Capture the cell that displays the provided text and extract its [x, y] central coordinate. 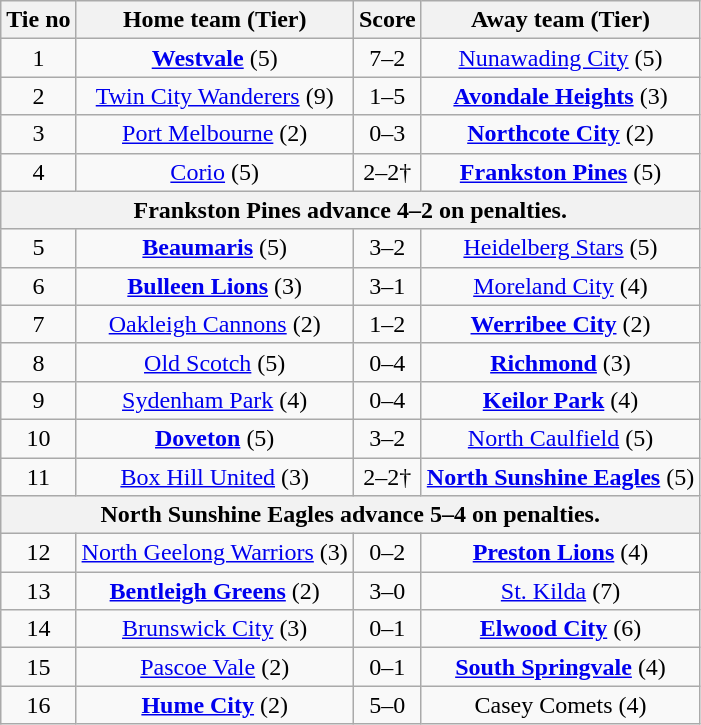
10 [38, 438]
Keilor Park (4) [560, 400]
1–5 [387, 96]
3 [38, 134]
Frankston Pines (5) [560, 172]
Werribee City (2) [560, 324]
0–3 [387, 134]
5 [38, 248]
Richmond (3) [560, 362]
16 [38, 705]
Bulleen Lions (3) [214, 286]
Away team (Tier) [560, 20]
South Springvale (4) [560, 667]
Heidelberg Stars (5) [560, 248]
3–0 [387, 591]
Bentleigh Greens (2) [214, 591]
Casey Comets (4) [560, 705]
Pascoe Vale (2) [214, 667]
Westvale (5) [214, 58]
Avondale Heights (3) [560, 96]
4 [38, 172]
1 [38, 58]
North Sunshine Eagles advance 5–4 on penalties. [350, 515]
North Caulfield (5) [560, 438]
11 [38, 477]
7–2 [387, 58]
Old Scotch (5) [214, 362]
Beaumaris (5) [214, 248]
2 [38, 96]
Port Melbourne (2) [214, 134]
Hume City (2) [214, 705]
Nunawading City (5) [560, 58]
Elwood City (6) [560, 629]
15 [38, 667]
Home team (Tier) [214, 20]
Oakleigh Cannons (2) [214, 324]
Preston Lions (4) [560, 553]
14 [38, 629]
Doveton (5) [214, 438]
Moreland City (4) [560, 286]
Box Hill United (3) [214, 477]
Corio (5) [214, 172]
Sydenham Park (4) [214, 400]
12 [38, 553]
Score [387, 20]
St. Kilda (7) [560, 591]
1–2 [387, 324]
6 [38, 286]
7 [38, 324]
13 [38, 591]
5–0 [387, 705]
Northcote City (2) [560, 134]
Brunswick City (3) [214, 629]
0–2 [387, 553]
Twin City Wanderers (9) [214, 96]
9 [38, 400]
3–1 [387, 286]
North Sunshine Eagles (5) [560, 477]
8 [38, 362]
Tie no [38, 20]
Frankston Pines advance 4–2 on penalties. [350, 210]
North Geelong Warriors (3) [214, 553]
